Return (x, y) of the center of cell containing provided text 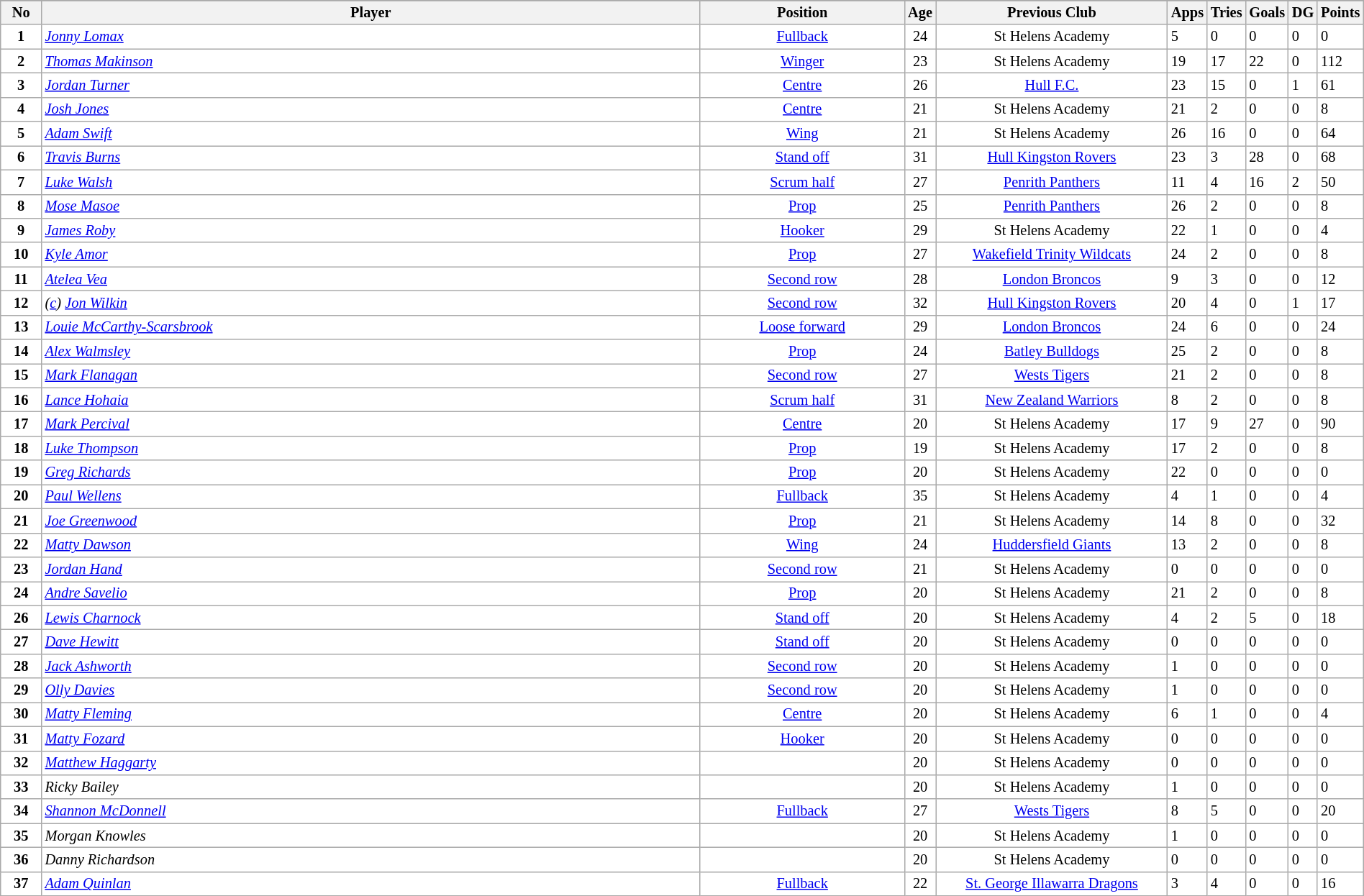
Mark Flanagan (371, 375)
Matthew Haggarty (371, 763)
Travis Burns (371, 157)
Mose Masoe (371, 206)
Atelea Vea (371, 279)
Goals (1267, 12)
10 (22, 255)
Ricky Bailey (371, 787)
64 (1340, 134)
(c) Jon Wilkin (371, 303)
Jonny Lomax (371, 37)
90 (1340, 424)
Loose forward (802, 327)
Hull F.C. (1052, 85)
Batley Bulldogs (1052, 352)
Jordan Hand (371, 569)
Greg Richards (371, 472)
Matty Fozard (371, 739)
New Zealand Warriors (1052, 400)
112 (1340, 61)
Thomas Makinson (371, 61)
Jordan Turner (371, 85)
Alex Walmsley (371, 352)
Mark Percival (371, 424)
Huddersfield Giants (1052, 545)
Lewis Charnock (371, 618)
Andre Savelio (371, 593)
Adam Quinlan (371, 884)
7 (22, 182)
James Roby (371, 230)
Adam Swift (371, 134)
36 (22, 859)
Danny Richardson (371, 859)
Lance Hohaia (371, 400)
Kyle Amor (371, 255)
Apps (1187, 12)
Matty Dawson (371, 545)
Shannon McDonnell (371, 811)
No (22, 12)
Paul Wellens (371, 496)
Player (371, 12)
Olly Davies (371, 690)
St. George Illawarra Dragons (1052, 884)
Points (1340, 12)
DG (1303, 12)
30 (22, 714)
Winger (802, 61)
Position (802, 12)
Tries (1226, 12)
Luke Walsh (371, 182)
Age (920, 12)
68 (1340, 157)
Dave Hewitt (371, 641)
50 (1340, 182)
33 (22, 787)
Wakefield Trinity Wildcats (1052, 255)
37 (22, 884)
Jack Ashworth (371, 666)
34 (22, 811)
Matty Fleming (371, 714)
Previous Club (1052, 12)
61 (1340, 85)
Louie McCarthy-Scarsbrook (371, 327)
Luke Thompson (371, 448)
Joe Greenwood (371, 521)
Josh Jones (371, 109)
Morgan Knowles (371, 836)
